Return the (x, y) coordinate for the center point of the cell that contains the specified text.  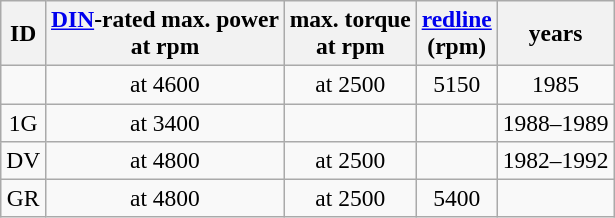
GR (24, 198)
max. torqueat rpm (350, 32)
5400 (456, 198)
at 4600 (166, 84)
1G (24, 122)
5150 (456, 84)
years (556, 32)
at 3400 (166, 122)
DIN-rated max. powerat rpm (166, 32)
1985 (556, 84)
1982–1992 (556, 160)
redline(rpm) (456, 32)
1988–1989 (556, 122)
ID (24, 32)
DV (24, 160)
